Scan for the cell matching the given text and deliver its [X, Y] coordinate at center. 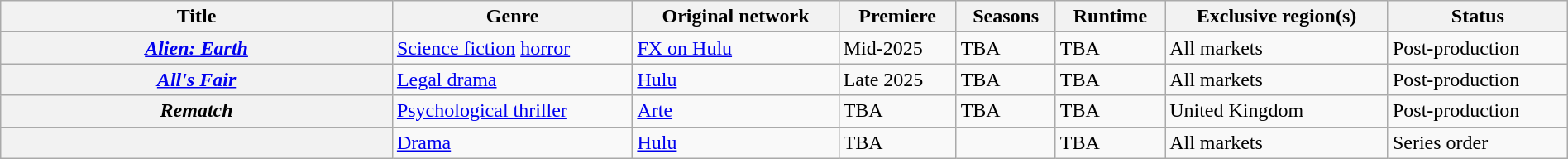
Seasons [1006, 17]
Psychological thriller [512, 111]
FX on Hulu [736, 48]
Series order [1477, 142]
All's Fair [197, 79]
Mid-2025 [897, 48]
Legal drama [512, 79]
Genre [512, 17]
Premiere [897, 17]
Title [197, 17]
United Kingdom [1277, 111]
Original network [736, 17]
Status [1477, 17]
Drama [512, 142]
Exclusive region(s) [1277, 17]
Science fiction horror [512, 48]
Arte [736, 111]
Runtime [1110, 17]
Rematch [197, 111]
Alien: Earth [197, 48]
Late 2025 [897, 79]
